Identify which cell holds the provided text, then report its [x, y] central coordinate. 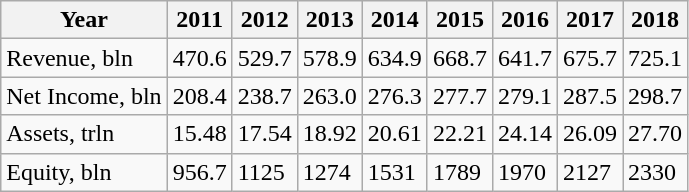
2013 [330, 20]
2330 [656, 172]
2015 [460, 20]
238.7 [264, 96]
1789 [460, 172]
2018 [656, 20]
22.21 [460, 134]
668.7 [460, 58]
Net Income, bln [84, 96]
208.4 [200, 96]
15.48 [200, 134]
Revenue, bln [84, 58]
298.7 [656, 96]
578.9 [330, 58]
2011 [200, 20]
470.6 [200, 58]
27.70 [656, 134]
1274 [330, 172]
1531 [394, 172]
956.7 [200, 172]
634.9 [394, 58]
276.3 [394, 96]
725.1 [656, 58]
26.09 [590, 134]
279.1 [524, 96]
Year [84, 20]
1970 [524, 172]
2016 [524, 20]
2127 [590, 172]
641.7 [524, 58]
1125 [264, 172]
Assets, trln [84, 134]
529.7 [264, 58]
Equity, bln [84, 172]
17.54 [264, 134]
18.92 [330, 134]
2017 [590, 20]
263.0 [330, 96]
2012 [264, 20]
24.14 [524, 134]
20.61 [394, 134]
2014 [394, 20]
287.5 [590, 96]
675.7 [590, 58]
277.7 [460, 96]
